Pinpoint the cell where the given text exists, returning its [x, y] midpoint coordinate. 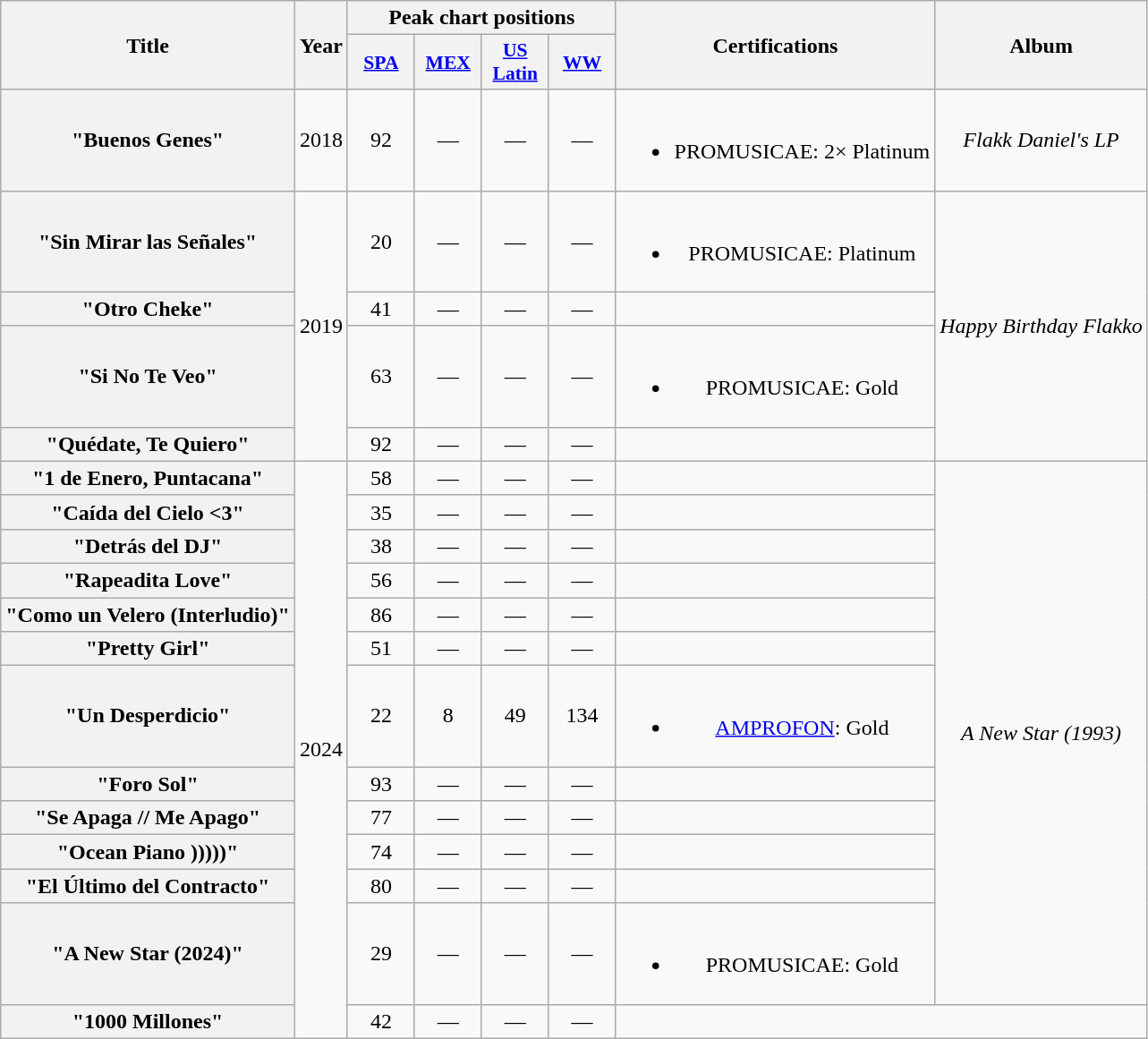
2019 [320, 326]
A New Star (1993) [1042, 732]
"Caída del Cielo <3" [149, 512]
"Detrás del DJ" [149, 546]
"Ocean Piano )))))" [149, 852]
USLatin [515, 63]
MEX [447, 63]
"1 de Enero, Puntacana" [149, 478]
Happy Birthday Flakko [1042, 326]
Title [149, 45]
"Rapeadita Love" [149, 580]
"1000 Millones" [149, 1021]
"El Último del Contracto" [149, 886]
22 [381, 716]
20 [381, 242]
"Sin Mirar las Señales" [149, 242]
"Un Desperdicio" [149, 716]
51 [381, 649]
41 [381, 309]
AMPROFON: Gold [775, 716]
Flakk Daniel's LP [1042, 140]
86 [381, 615]
Year [320, 45]
93 [381, 784]
"Otro Cheke" [149, 309]
35 [381, 512]
"Se Apaga // Me Apago" [149, 818]
"Pretty Girl" [149, 649]
Certifications [775, 45]
80 [381, 886]
"Quédate, Te Quiero" [149, 444]
134 [582, 716]
74 [381, 852]
38 [381, 546]
8 [447, 716]
WW [582, 63]
2018 [320, 140]
42 [381, 1021]
"Como un Velero (Interludio)" [149, 615]
29 [381, 954]
PROMUSICAE: 2× Platinum [775, 140]
63 [381, 376]
PROMUSICAE: Platinum [775, 242]
"Si No Te Veo" [149, 376]
77 [381, 818]
2024 [320, 750]
Peak chart positions [481, 18]
58 [381, 478]
"Buenos Genes" [149, 140]
56 [381, 580]
"Foro Sol" [149, 784]
49 [515, 716]
"A New Star (2024)" [149, 954]
SPA [381, 63]
Album [1042, 45]
